Pinpoint the cell where the given text exists, returning its [x, y] midpoint coordinate. 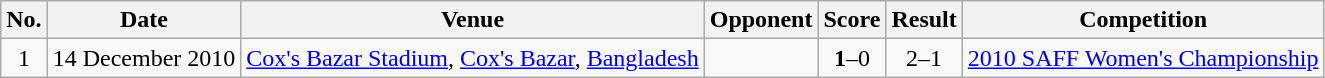
Date [144, 20]
Competition [1143, 20]
2–1 [924, 58]
No. [24, 20]
Score [852, 20]
14 December 2010 [144, 58]
Venue [472, 20]
2010 SAFF Women's Championship [1143, 58]
1–0 [852, 58]
1 [24, 58]
Opponent [761, 20]
Result [924, 20]
Cox's Bazar Stadium, Cox's Bazar, Bangladesh [472, 58]
